Find where the given text appears and provide that cell's center as [X, Y] coordinate. 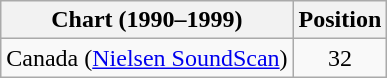
Canada (Nielsen SoundScan) [147, 58]
32 [340, 58]
Position [340, 20]
Chart (1990–1999) [147, 20]
